Locate the cell with the specified text and output its [x, y] center coordinate. 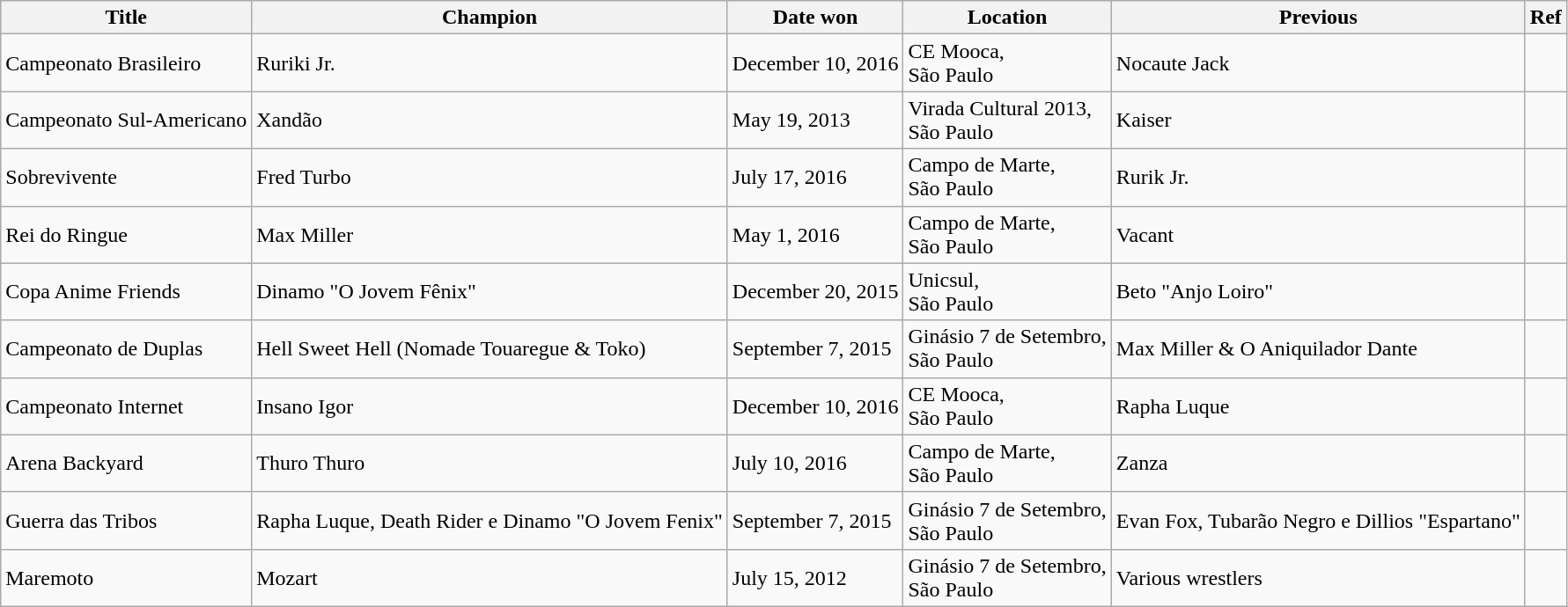
Thuro Thuro [490, 463]
Rei do Ringue [127, 234]
Nocaute Jack [1318, 63]
Beto "Anjo Loiro" [1318, 292]
Location [1007, 18]
July 15, 2012 [815, 577]
July 10, 2016 [815, 463]
Xandão [490, 120]
Guerra das Tribos [127, 521]
Dinamo "O Jovem Fênix" [490, 292]
Rapha Luque, Death Rider e Dinamo "O Jovem Fenix" [490, 521]
Campeonato Internet [127, 406]
Mozart [490, 577]
May 19, 2013 [815, 120]
Vacant [1318, 234]
Kaiser [1318, 120]
Max Miller & O Aniquilador Dante [1318, 348]
Ruriki Jr. [490, 63]
Maremoto [127, 577]
Campeonato Brasileiro [127, 63]
May 1, 2016 [815, 234]
Unicsul,São Paulo [1007, 292]
Zanza [1318, 463]
Arena Backyard [127, 463]
Rapha Luque [1318, 406]
Rurik Jr. [1318, 178]
December 20, 2015 [815, 292]
Campeonato Sul-Americano [127, 120]
Evan Fox, Tubarão Negro e Dillios "Espartano" [1318, 521]
Fred Turbo [490, 178]
Various wrestlers [1318, 577]
Max Miller [490, 234]
Champion [490, 18]
Title [127, 18]
Sobrevivente [127, 178]
Hell Sweet Hell (Nomade Touaregue & Toko) [490, 348]
Ref [1546, 18]
Date won [815, 18]
Insano Igor [490, 406]
Copa Anime Friends [127, 292]
Campeonato de Duplas [127, 348]
Previous [1318, 18]
July 17, 2016 [815, 178]
Virada Cultural 2013,São Paulo [1007, 120]
